From the cell containing the given text, extract its center point as (X, Y) coordinate. 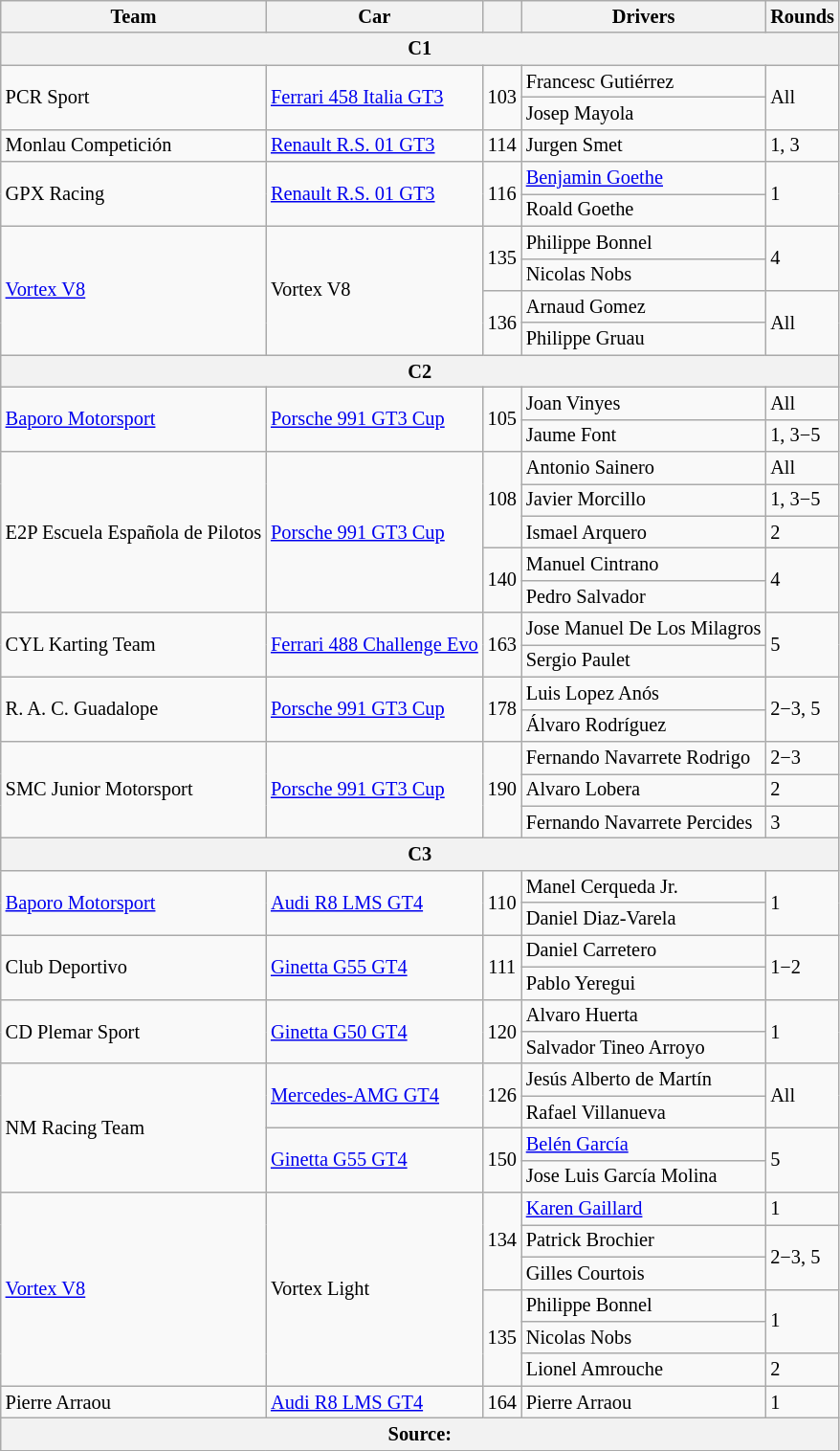
Jose Luis García Molina (643, 1176)
140 (502, 580)
Vortex Light (375, 1289)
Roald Goethe (643, 210)
Ginetta G50 GT4 (375, 1032)
Gilles Courtois (643, 1273)
PCR Sport (134, 98)
150 (502, 1160)
Francesc Gutiérrez (643, 81)
136 (502, 322)
1, 3 (802, 145)
Salvador Tineo Arroyo (643, 1047)
1−2 (802, 967)
CYL Karting Team (134, 645)
Belén García (643, 1144)
SMC Junior Motorsport (134, 789)
Ismael Arquero (643, 532)
111 (502, 967)
Javier Morcillo (643, 500)
Rounds (802, 16)
Monlau Competición (134, 145)
Ferrari 488 Challenge Evo (375, 645)
105 (502, 419)
Ferrari 458 Italia GT3 (375, 98)
Josep Mayola (643, 113)
Alvaro Huerta (643, 1016)
3 (802, 822)
Jesús Alberto de Martín (643, 1080)
Jose Manuel De Los Milagros (643, 629)
164 (502, 1402)
134 (502, 1240)
116 (502, 193)
Karen Gaillard (643, 1209)
R. A. C. Guadalope (134, 708)
Fernando Navarrete Percides (643, 822)
Rafael Villanueva (643, 1112)
Manel Cerqueda Jr. (643, 886)
GPX Racing (134, 193)
Club Deportivo (134, 967)
Jaume Font (643, 435)
120 (502, 1032)
Daniel Carretero (643, 950)
Joan Vinyes (643, 403)
103 (502, 98)
Benjamin Goethe (643, 178)
C2 (420, 371)
Jurgen Smet (643, 145)
126 (502, 1095)
Alvaro Lobera (643, 790)
Source: (420, 1434)
Drivers (643, 16)
Lionel Amrouche (643, 1370)
Sergio Paulet (643, 660)
Pedro Salvador (643, 596)
Philippe Gruau (643, 339)
NM Racing Team (134, 1127)
C3 (420, 854)
110 (502, 902)
Álvaro Rodríguez (643, 725)
Manuel Cintrano (643, 564)
178 (502, 708)
E2P Escuela Española de Pilotos (134, 532)
Pablo Yeregui (643, 983)
2−3 (802, 757)
108 (502, 500)
Mercedes-AMG GT4 (375, 1095)
Antonio Sainero (643, 468)
Daniel Diaz-Varela (643, 919)
Car (375, 16)
Fernando Navarrete Rodrigo (643, 757)
Arnaud Gomez (643, 306)
190 (502, 789)
Team (134, 16)
C1 (420, 49)
114 (502, 145)
Patrick Brochier (643, 1240)
Luis Lopez Anós (643, 693)
CD Plemar Sport (134, 1032)
163 (502, 645)
